Search for the cell housing the specified text and yield its [x, y] center coordinate. 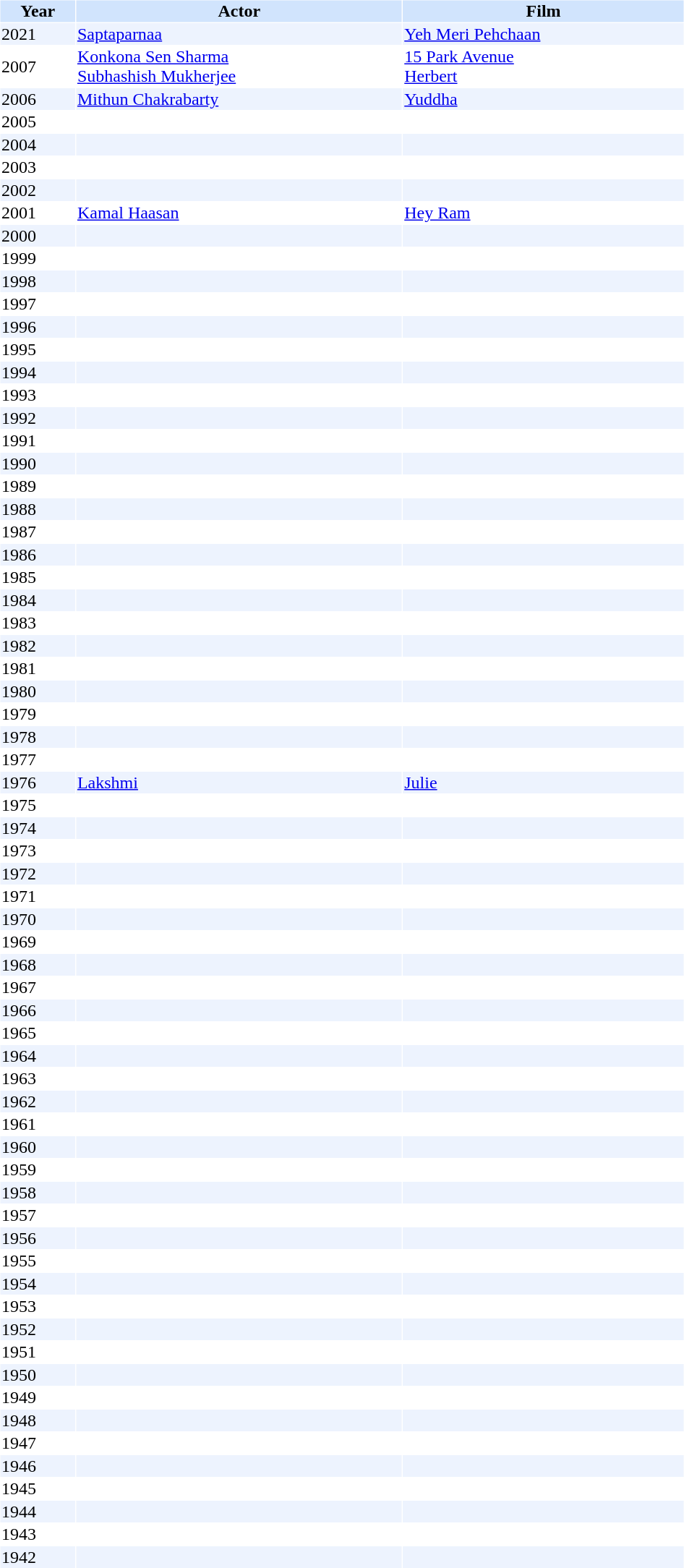
1998 [38, 281]
1997 [38, 304]
1956 [38, 1238]
1985 [38, 578]
15 Park Avenue Herbert [544, 67]
1957 [38, 1216]
1977 [38, 760]
1955 [38, 1261]
Lakshmi [239, 783]
1967 [38, 987]
1996 [38, 327]
Julie [544, 783]
1980 [38, 691]
1965 [38, 1034]
Mithun Chakrabarty [239, 99]
Yuddha [544, 99]
2006 [38, 99]
Saptaparnaa [239, 34]
1979 [38, 714]
1952 [38, 1329]
1953 [38, 1307]
1966 [38, 1010]
2021 [38, 34]
1987 [38, 532]
1961 [38, 1125]
2001 [38, 213]
1958 [38, 1193]
1971 [38, 896]
1951 [38, 1352]
1945 [38, 1489]
1999 [38, 258]
1959 [38, 1169]
Hey Ram [544, 213]
1975 [38, 805]
1949 [38, 1398]
1942 [38, 1557]
1974 [38, 828]
Kamal Haasan [239, 213]
1988 [38, 509]
2007 [38, 67]
1962 [38, 1102]
1960 [38, 1147]
1994 [38, 372]
1950 [38, 1375]
1981 [38, 669]
1972 [38, 874]
1984 [38, 600]
Film [544, 11]
1943 [38, 1534]
1946 [38, 1466]
Year [38, 11]
1973 [38, 851]
1989 [38, 487]
Yeh Meri Pehchaan [544, 34]
1954 [38, 1284]
2000 [38, 236]
Konkona Sen Sharma Subhashish Mukherjee [239, 67]
1947 [38, 1443]
1963 [38, 1078]
1992 [38, 418]
1983 [38, 623]
1948 [38, 1420]
1964 [38, 1056]
1991 [38, 440]
1993 [38, 396]
1990 [38, 464]
2003 [38, 167]
1982 [38, 646]
1995 [38, 349]
1976 [38, 783]
2005 [38, 122]
1944 [38, 1512]
1970 [38, 919]
Actor [239, 11]
1968 [38, 965]
1969 [38, 942]
2004 [38, 145]
2002 [38, 190]
1978 [38, 737]
1986 [38, 555]
